From the cell containing the given text, extract its center point as [X, Y] coordinate. 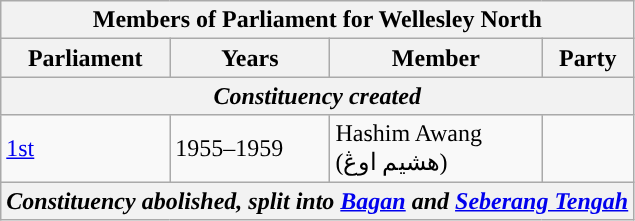
Parliament [86, 58]
Hashim Awang (هشيم اوڠ) [436, 148]
Party [588, 58]
Constituency created [318, 96]
Member [436, 58]
Members of Parliament for Wellesley North [318, 20]
Constituency abolished, split into Bagan and Seberang Tengah [318, 201]
1st [86, 148]
Years [250, 58]
1955–1959 [250, 148]
